Search for the cell housing the specified text and yield its [x, y] center coordinate. 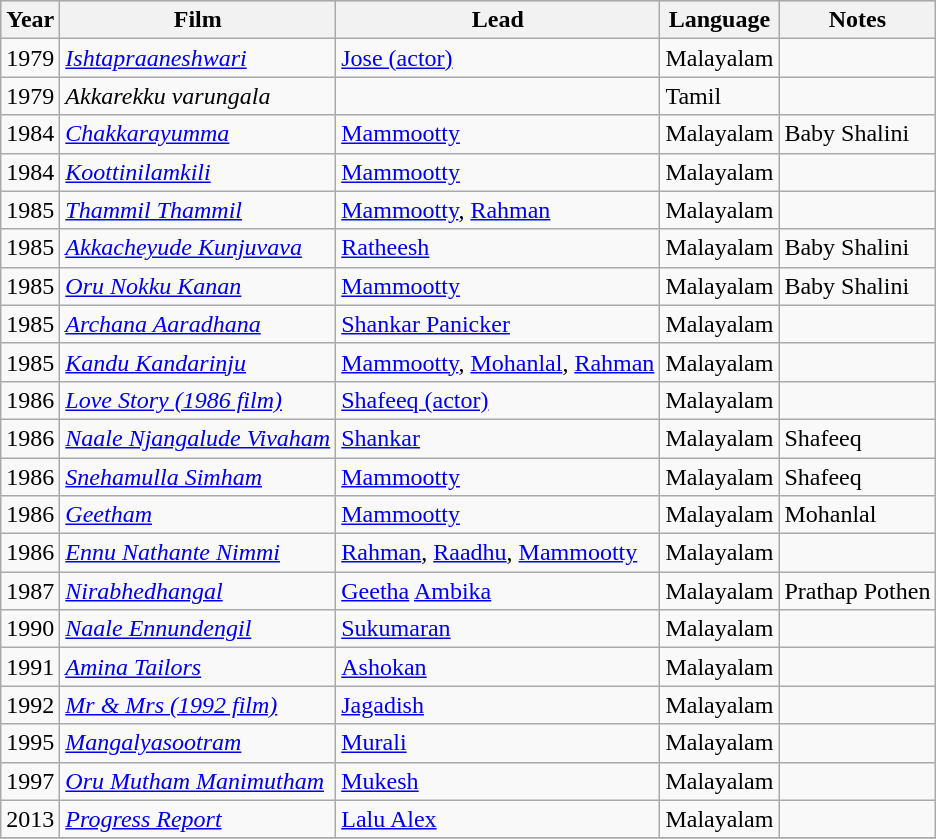
1997 [30, 781]
Oru Mutham Manimutham [198, 781]
Ratheesh [498, 248]
Rahman, Raadhu, Mammootty [498, 553]
Mammootty, Mohanlal, Rahman [498, 362]
1991 [30, 667]
Akkacheyude Kunjuvava [198, 248]
Sukumaran [498, 629]
Jose (actor) [498, 58]
Oru Nokku Kanan [198, 286]
Geetham [198, 515]
Love Story (1986 film) [198, 400]
Language [720, 20]
Archana Aaradhana [198, 324]
Film [198, 20]
Shafeeq (actor) [498, 400]
Prathap Pothen [858, 591]
Mr & Mrs (1992 film) [198, 705]
Jagadish [498, 705]
Progress Report [198, 819]
1995 [30, 743]
Mukesh [498, 781]
Ennu Nathante Nimmi [198, 553]
2013 [30, 819]
Shankar Panicker [498, 324]
Mohanlal [858, 515]
Notes [858, 20]
Naale Ennundengil [198, 629]
Mangalyasootram [198, 743]
Lalu Alex [498, 819]
Mammootty, Rahman [498, 210]
Murali [498, 743]
Nirabhedhangal [198, 591]
Year [30, 20]
Naale Njangalude Vivaham [198, 438]
Chakkarayumma [198, 134]
Kandu Kandarinju [198, 362]
Lead [498, 20]
Akkarekku varungala [198, 96]
Tamil [720, 96]
1987 [30, 591]
Shankar [498, 438]
Thammil Thammil [198, 210]
1990 [30, 629]
Koottinilamkili [198, 172]
Amina Tailors [198, 667]
1992 [30, 705]
Ashokan [498, 667]
Geetha Ambika [498, 591]
Snehamulla Simham [198, 477]
Ishtapraaneshwari [198, 58]
